Provide the (x, y) coordinate of the cell's center where the given text is located.  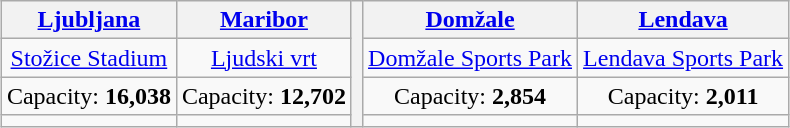
Lendava Sports Park (684, 58)
Capacity: 2,011 (684, 96)
Capacity: 12,702 (264, 96)
Capacity: 2,854 (470, 96)
Domžale Sports Park (470, 58)
Lendava (684, 20)
Ljubljana (88, 20)
Domžale (470, 20)
Ljudski vrt (264, 58)
Capacity: 16,038 (88, 96)
Stožice Stadium (88, 58)
Maribor (264, 20)
